Find where the given text appears and provide that cell's center as [X, Y] coordinate. 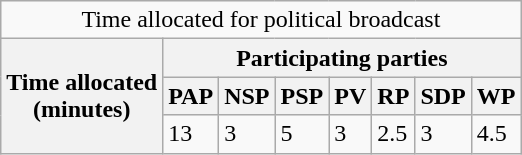
Time allocated(minutes) [82, 96]
PV [350, 96]
2.5 [394, 134]
RP [394, 96]
Participating parties [342, 58]
PSP [302, 96]
NSP [247, 96]
PAP [191, 96]
4.5 [496, 134]
5 [302, 134]
WP [496, 96]
13 [191, 134]
Time allocated for political broadcast [261, 20]
SDP [443, 96]
